Find where the given text appears and provide that cell's center as [X, Y] coordinate. 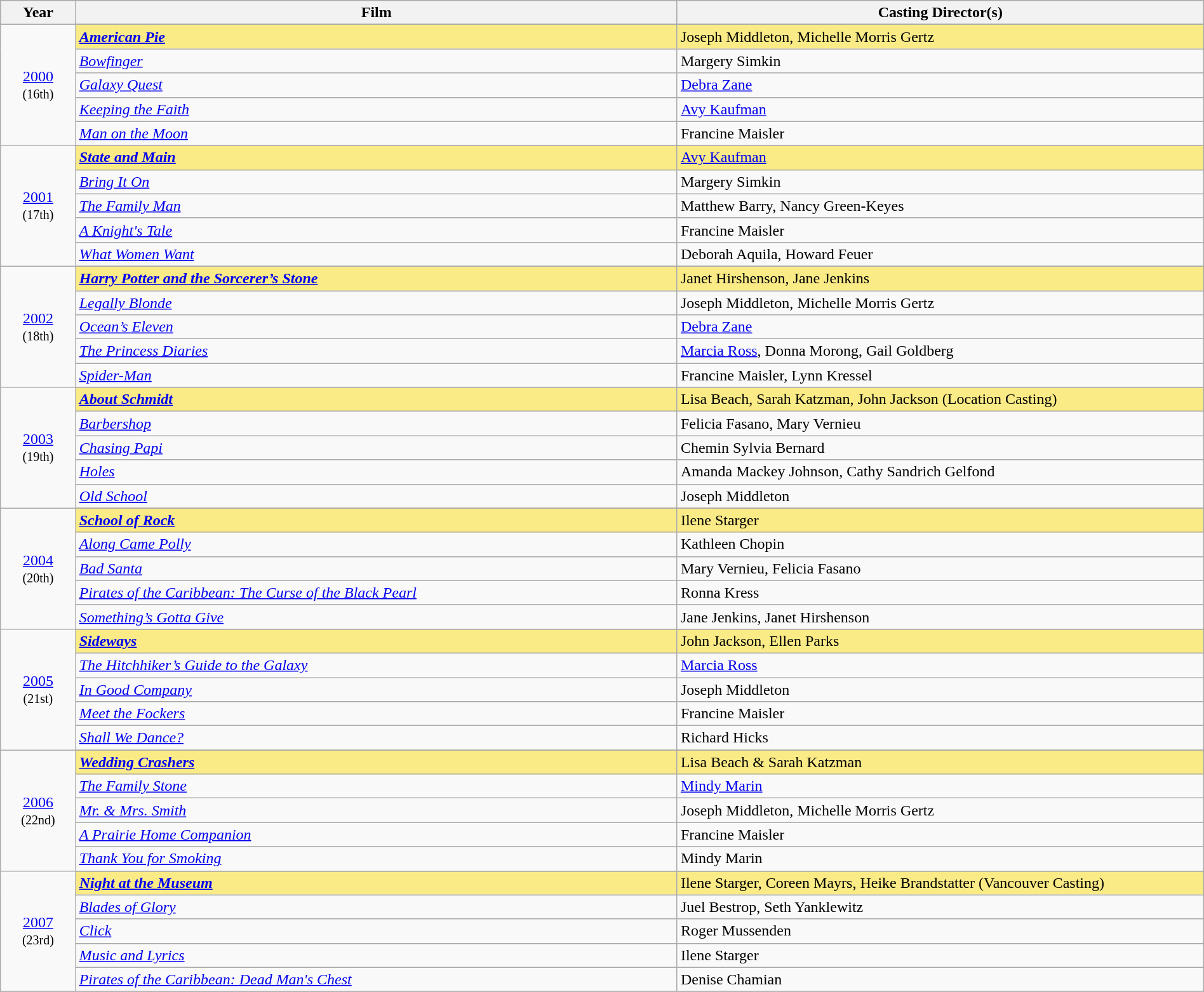
Barbershop [376, 424]
Legally Blonde [376, 303]
Kathleen Chopin [940, 544]
2002(18th) [38, 326]
Keeping the Faith [376, 109]
2000(16th) [38, 85]
Felicia Fasano, Mary Vernieu [940, 424]
About Schmidt [376, 399]
Wedding Crashers [376, 762]
In Good Company [376, 689]
Denise Chamian [940, 979]
Pirates of the Caribbean: Dead Man's Chest [376, 979]
John Jackson, Ellen Parks [940, 641]
Richard Hicks [940, 738]
Old School [376, 496]
Jane Jenkins, Janet Hirshenson [940, 617]
Lisa Beach, Sarah Katzman, John Jackson (Location Casting) [940, 399]
Pirates of the Caribbean: The Curse of the Black Pearl [376, 593]
Casting Director(s) [940, 13]
2006(22nd) [38, 810]
Ronna Kress [940, 593]
Juel Bestrop, Seth Yanklewitz [940, 907]
Music and Lyrics [376, 955]
Sideways [376, 641]
2003(19th) [38, 448]
Janet Hirshenson, Jane Jenkins [940, 278]
Spider-Man [376, 375]
Blades of Glory [376, 907]
Year [38, 13]
Galaxy Quest [376, 85]
What Women Want [376, 254]
Man on the Moon [376, 133]
Mary Vernieu, Felicia Fasano [940, 568]
Thank You for Smoking [376, 859]
Bring It On [376, 182]
Bad Santa [376, 568]
Matthew Barry, Nancy Green-Keyes [940, 206]
Along Came Polly [376, 544]
Chemin Sylvia Bernard [940, 448]
Bowfinger [376, 61]
2005(21st) [38, 689]
Marcia Ross [940, 665]
Lisa Beach & Sarah Katzman [940, 762]
A Prairie Home Companion [376, 834]
A Knight's Tale [376, 230]
Chasing Papi [376, 448]
Shall We Dance? [376, 738]
Film [376, 13]
The Family Stone [376, 786]
The Princess Diaries [376, 351]
Ilene Starger, Coreen Mayrs, Heike Brandstatter (Vancouver Casting) [940, 883]
2001(17th) [38, 206]
State and Main [376, 158]
The Family Man [376, 206]
Ocean’s Eleven [376, 327]
American Pie [376, 37]
Deborah Aquila, Howard Feuer [940, 254]
Harry Potter and the Sorcerer’s Stone [376, 278]
2007(23rd) [38, 931]
Click [376, 931]
Mr. & Mrs. Smith [376, 810]
Amanda Mackey Johnson, Cathy Sandrich Gelfond [940, 472]
Meet the Fockers [376, 714]
Roger Mussenden [940, 931]
Holes [376, 472]
School of Rock [376, 520]
Something’s Gotta Give [376, 617]
Francine Maisler, Lynn Kressel [940, 375]
Night at the Museum [376, 883]
The Hitchhiker’s Guide to the Galaxy [376, 665]
Marcia Ross, Donna Morong, Gail Goldberg [940, 351]
2004(20th) [38, 568]
